Return the (X, Y) coordinate for the center point of the cell that contains the specified text.  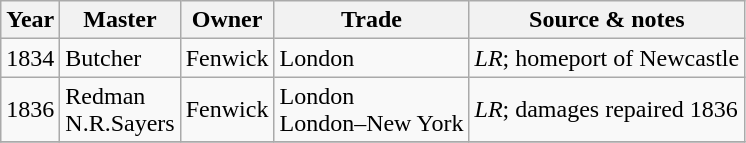
Year (30, 20)
Butcher (120, 58)
LR; damages repaired 1836 (607, 110)
LondonLondon–New York (372, 110)
RedmanN.R.Sayers (120, 110)
LR; homeport of Newcastle (607, 58)
1836 (30, 110)
London (372, 58)
Trade (372, 20)
Master (120, 20)
1834 (30, 58)
Source & notes (607, 20)
Owner (227, 20)
